From the cell containing the given text, extract its center point as (X, Y) coordinate. 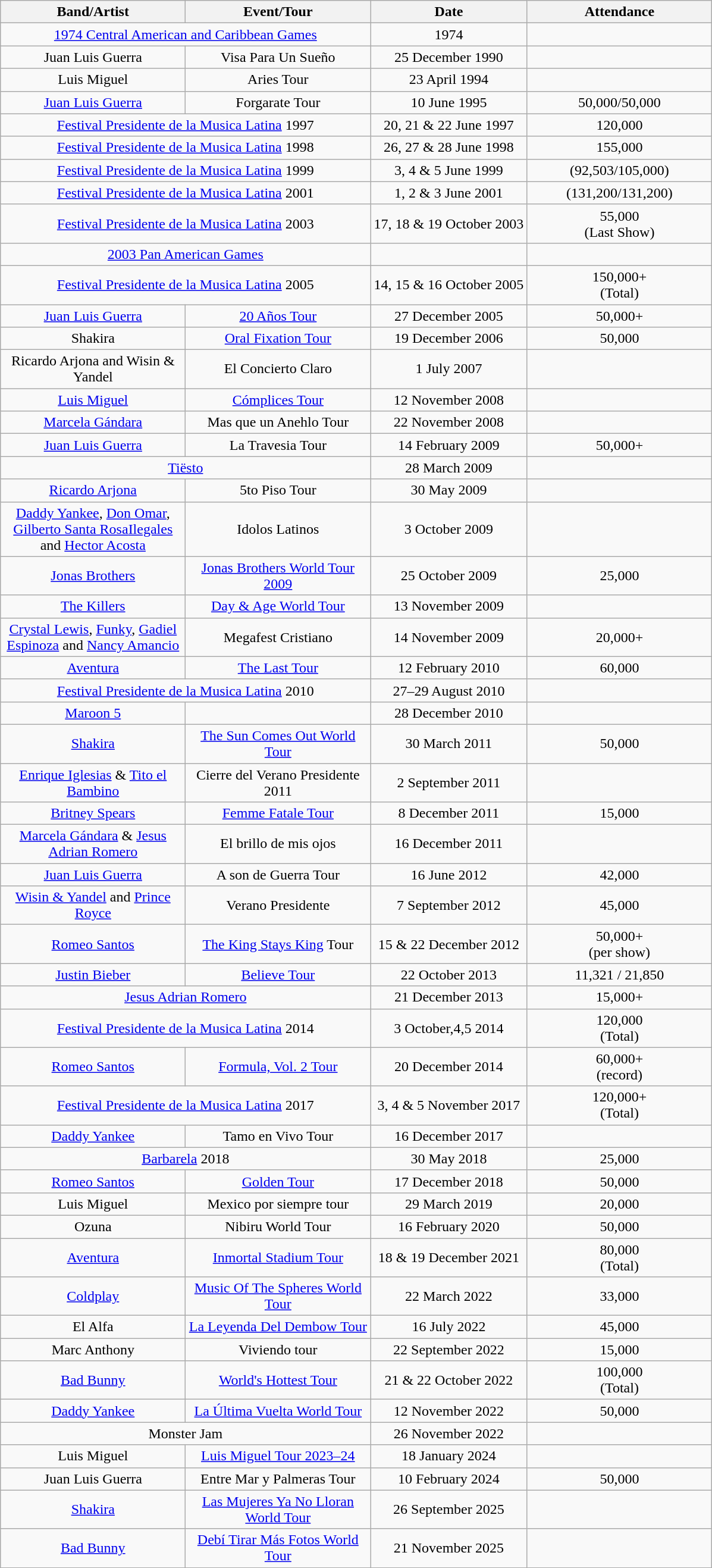
21 November 2025 (448, 1548)
7 September 2012 (448, 906)
A son de Guerra Tour (278, 875)
Crystal Lewis, Funky, Gadiel Espinoza and Nancy Amancio (93, 637)
Las Mujeres Ya No Lloran World Tour (278, 1509)
El brillo de mis ojos (278, 844)
80,000(Total) (620, 1257)
14 February 2009 (448, 445)
20,000+ (620, 637)
Megafest Cristiano (278, 637)
29 March 2019 (448, 1204)
Entre Mar y Palmeras Tour (278, 1479)
22 March 2022 (448, 1296)
25 October 2009 (448, 576)
Viviendo tour (278, 1350)
Daddy Yankee, Don Omar, Gilberto Santa RosaIlegales and Hector Acosta (93, 529)
Attendance (620, 12)
Britney Spears (93, 813)
30 May 2018 (448, 1159)
Festival Presidente de la Musica Latina 2003 (186, 224)
Ozuna (93, 1226)
21 December 2013 (448, 997)
20 December 2014 (448, 1066)
Wisin & Yandel and Prince Royce (93, 906)
16 December 2017 (448, 1136)
Ricardo Arjona and Wisin & Yandel (93, 369)
The Sun Comes Out World Tour (278, 744)
Barbarela 2018 (186, 1159)
The King Stays King Tour (278, 944)
La Leyenda Del Dembow Tour (278, 1327)
10 February 2024 (448, 1479)
20, 21 & 22 June 1997 (448, 125)
150,000+(Total) (620, 284)
Festival Presidente de la Musica Latina 2010 (186, 690)
3, 4 & 5 November 2017 (448, 1106)
Luis Miguel Tour 2023–24 (278, 1456)
Maroon 5 (93, 713)
3, 4 & 5 June 1999 (448, 170)
12 February 2010 (448, 668)
120,000(Total) (620, 1028)
10 June 1995 (448, 102)
Festival Presidente de la Musica Latina 2001 (186, 193)
Believe Tour (278, 975)
The Killers (93, 606)
Golden Tour (278, 1181)
3 October 2009 (448, 529)
Festival Presidente de la Musica Latina 2014 (186, 1028)
27 December 2005 (448, 316)
Marcela Gándara & Jesus Adrian Romero (93, 844)
Jonas Brothers (93, 576)
30 May 2009 (448, 490)
20,000 (620, 1204)
Cierre del Verano Presidente 2011 (278, 782)
World's Hottest Tour (278, 1381)
16 July 2022 (448, 1327)
2 September 2011 (448, 782)
Ricardo Arjona (93, 490)
16 February 2020 (448, 1226)
Visa Para Un Sueño (278, 57)
60,000 (620, 668)
20 Años Tour (278, 316)
Festival Presidente de la Musica Latina 2017 (186, 1106)
El Concierto Claro (278, 369)
El Alfa (93, 1327)
30 March 2011 (448, 744)
5to Piso Tour (278, 490)
Debí Tirar Más Fotos World Tour (278, 1548)
Femme Fatale Tour (278, 813)
15,000+ (620, 997)
Inmortal Stadium Tour (278, 1257)
Jesus Adrian Romero (186, 997)
26, 27 & 28 June 1998 (448, 148)
17, 18 & 19 October 2003 (448, 224)
120,000 (620, 125)
27–29 August 2010 (448, 690)
21 & 22 October 2022 (448, 1381)
23 April 1994 (448, 80)
15 & 22 December 2012 (448, 944)
16 December 2011 (448, 844)
Mexico por siempre tour (278, 1204)
Jonas Brothers World Tour 2009 (278, 576)
La Última Vuelta World Tour (278, 1411)
Idolos Latinos (278, 529)
(92,503/105,000) (620, 170)
Festival Presidente de la Musica Latina 2005 (186, 284)
1974 Central American and Caribbean Games (186, 35)
Festival Presidente de la Musica Latina 1999 (186, 170)
17 December 2018 (448, 1181)
1, 2 & 3 June 2001 (448, 193)
Marc Anthony (93, 1350)
Music Of The Spheres World Tour (278, 1296)
120,000+(Total) (620, 1106)
The Last Tour (278, 668)
Festival Presidente de la Musica Latina 1998 (186, 148)
Cómplices Tour (278, 400)
18 January 2024 (448, 1456)
26 November 2022 (448, 1434)
14, 15 & 16 October 2005 (448, 284)
Band/Artist (93, 12)
Tiësto (186, 468)
25 December 1990 (448, 57)
Verano Presidente (278, 906)
28 December 2010 (448, 713)
13 November 2009 (448, 606)
Forgarate Tour (278, 102)
50,000+(per show) (620, 944)
12 November 2022 (448, 1411)
Festival Presidente de la Musica Latina 1997 (186, 125)
Mas que un Anehlo Tour (278, 422)
2003 Pan American Games (186, 254)
La Travesia Tour (278, 445)
Marcela Gándara (93, 422)
100,000(Total) (620, 1381)
11,321 / 21,850 (620, 975)
8 December 2011 (448, 813)
42,000 (620, 875)
18 & 19 December 2021 (448, 1257)
Day & Age World Tour (278, 606)
55,000(Last Show) (620, 224)
Justin Bieber (93, 975)
26 September 2025 (448, 1509)
Event/Tour (278, 12)
Oral Fixation Tour (278, 339)
16 June 2012 (448, 875)
50,000/50,000 (620, 102)
Formula, Vol. 2 Tour (278, 1066)
19 December 2006 (448, 339)
Nibiru World Tour (278, 1226)
33,000 (620, 1296)
155,000 (620, 148)
22 October 2013 (448, 975)
Coldplay (93, 1296)
28 March 2009 (448, 468)
1974 (448, 35)
Date (448, 12)
(131,200/131,200) (620, 193)
22 September 2022 (448, 1350)
14 November 2009 (448, 637)
12 November 2008 (448, 400)
Tamo en Vivo Tour (278, 1136)
Enrique Iglesias & Tito el Bambino (93, 782)
Aries Tour (278, 80)
60,000+(record) (620, 1066)
22 November 2008 (448, 422)
3 October,4,5 2014 (448, 1028)
1 July 2007 (448, 369)
Monster Jam (186, 1434)
